From the cell containing the given text, extract its center point as (X, Y) coordinate. 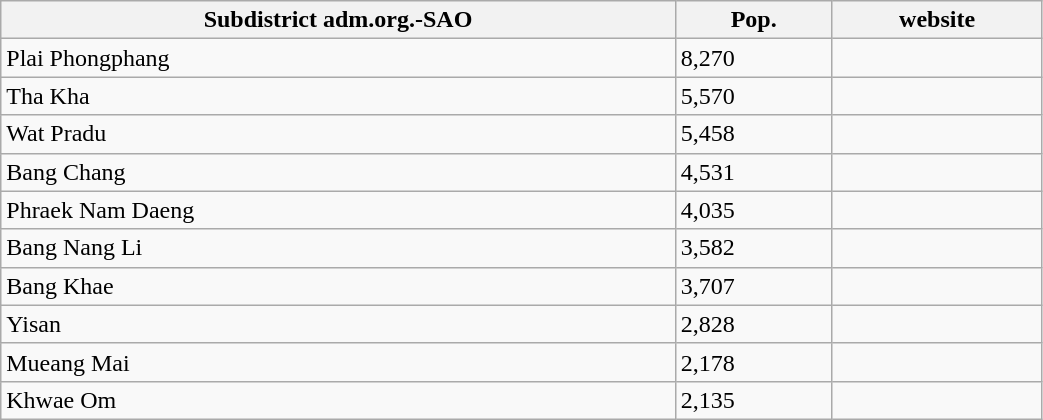
2,828 (754, 324)
Wat Pradu (338, 134)
4,035 (754, 210)
3,582 (754, 248)
Phraek Nam Daeng (338, 210)
5,458 (754, 134)
Bang Chang (338, 172)
Pop. (754, 20)
2,178 (754, 362)
Tha Kha (338, 96)
4,531 (754, 172)
Bang Khae (338, 286)
5,570 (754, 96)
Khwae Om (338, 400)
8,270 (754, 58)
Plai Phongphang (338, 58)
Mueang Mai (338, 362)
3,707 (754, 286)
Yisan (338, 324)
Bang Nang Li (338, 248)
website (937, 20)
Subdistrict adm.org.-SAO (338, 20)
2,135 (754, 400)
